Find where the given text appears and provide that cell's center as [x, y] coordinate. 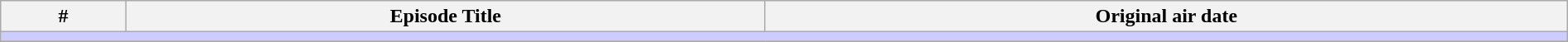
Episode Title [445, 16]
# [64, 16]
Original air date [1166, 16]
